Search for the cell housing the specified text and yield its (X, Y) center coordinate. 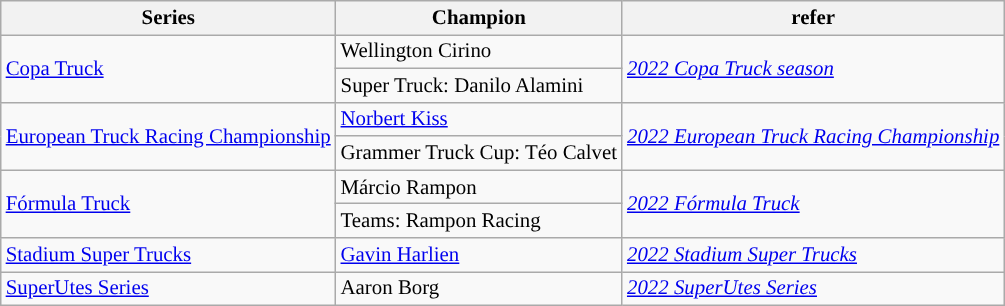
2022 European Truck Racing Championship (813, 136)
Fórmula Truck (168, 204)
Copa Truck (168, 68)
Champion (479, 18)
Teams: Rampon Racing (479, 221)
2022 Fórmula Truck (813, 204)
Super Truck: Danilo Alamini (479, 85)
2022 Copa Truck season (813, 68)
Márcio Rampon (479, 187)
2022 Stadium Super Trucks (813, 255)
European Truck Racing Championship (168, 136)
Wellington Cirino (479, 51)
Grammer Truck Cup: Téo Calvet (479, 153)
2022 SuperUtes Series (813, 288)
Norbert Kiss (479, 119)
refer (813, 18)
Stadium Super Trucks (168, 255)
SuperUtes Series (168, 288)
Aaron Borg (479, 288)
Series (168, 18)
Gavin Harlien (479, 255)
